Detect which cell encompasses the target text, then output its [X, Y] center coordinate. 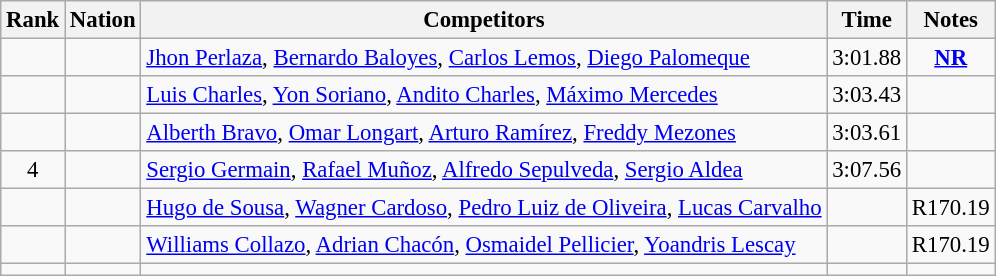
4 [33, 170]
3:07.56 [867, 170]
Competitors [484, 20]
Luis Charles, Yon Soriano, Andito Charles, Máximo Mercedes [484, 95]
Notes [951, 20]
Jhon Perlaza, Bernardo Baloyes, Carlos Lemos, Diego Palomeque [484, 58]
NR [951, 58]
3:03.61 [867, 133]
Rank [33, 20]
3:03.43 [867, 95]
3:01.88 [867, 58]
Williams Collazo, Adrian Chacón, Osmaidel Pellicier, Yoandris Lescay [484, 245]
Hugo de Sousa, Wagner Cardoso, Pedro Luiz de Oliveira, Lucas Carvalho [484, 208]
Alberth Bravo, Omar Longart, Arturo Ramírez, Freddy Mezones [484, 133]
Time [867, 20]
Sergio Germain, Rafael Muñoz, Alfredo Sepulveda, Sergio Aldea [484, 170]
Nation [103, 20]
